Find where the given text appears and provide that cell's center as (X, Y) coordinate. 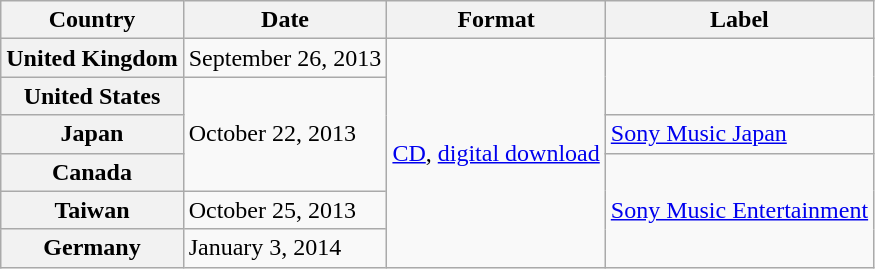
October 25, 2013 (285, 210)
September 26, 2013 (285, 58)
United Kingdom (92, 58)
United States (92, 96)
Japan (92, 134)
Germany (92, 248)
October 22, 2013 (285, 134)
Sony Music Entertainment (739, 210)
Canada (92, 172)
Date (285, 20)
Format (496, 20)
Taiwan (92, 210)
CD, digital download (496, 153)
January 3, 2014 (285, 248)
Country (92, 20)
Sony Music Japan (739, 134)
Label (739, 20)
